Capture the cell that displays the provided text and extract its (X, Y) central coordinate. 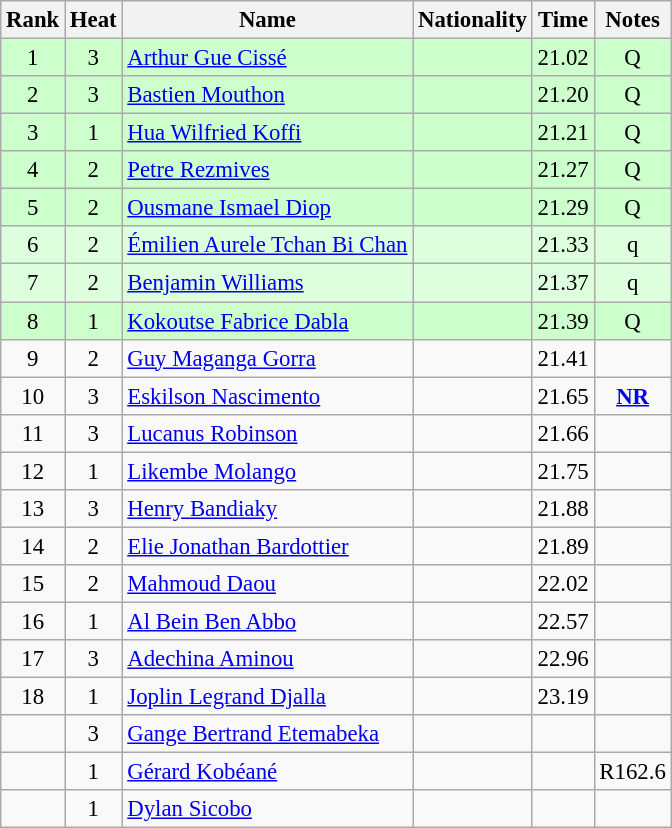
NR (632, 396)
10 (33, 396)
5 (33, 208)
21.27 (563, 170)
Joplin Legrand Djalla (268, 697)
15 (33, 584)
Hua Wilfried Koffi (268, 133)
21.88 (563, 509)
Gange Bertrand Etemabeka (268, 734)
21.89 (563, 546)
Adechina Aminou (268, 659)
Petre Rezmives (268, 170)
Name (268, 20)
4 (33, 170)
Nationality (472, 20)
22.02 (563, 584)
21.37 (563, 283)
Benjamin Williams (268, 283)
Arthur Gue Cissé (268, 58)
21.02 (563, 58)
23.19 (563, 697)
21.21 (563, 133)
21.66 (563, 433)
Elie Jonathan Bardottier (268, 546)
21.65 (563, 396)
21.33 (563, 245)
Émilien Aurele Tchan Bi Chan (268, 245)
6 (33, 245)
22.57 (563, 621)
7 (33, 283)
Notes (632, 20)
17 (33, 659)
8 (33, 321)
21.39 (563, 321)
22.96 (563, 659)
14 (33, 546)
21.20 (563, 95)
Likembe Molango (268, 471)
Guy Maganga Gorra (268, 358)
9 (33, 358)
Heat (94, 20)
16 (33, 621)
Ousmane Ismael Diop (268, 208)
12 (33, 471)
21.41 (563, 358)
R162.6 (632, 772)
21.29 (563, 208)
13 (33, 509)
Eskilson Nascimento (268, 396)
Gérard Kobéané (268, 772)
Time (563, 20)
Lucanus Robinson (268, 433)
Kokoutse Fabrice Dabla (268, 321)
Al Bein Ben Abbo (268, 621)
11 (33, 433)
18 (33, 697)
21.75 (563, 471)
Henry Bandiaky (268, 509)
Mahmoud Daou (268, 584)
Rank (33, 20)
Bastien Mouthon (268, 95)
Dylan Sicobo (268, 809)
